Output the [X, Y] coordinate of the center of the cell containing the given text.  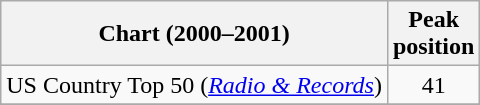
US Country Top 50 (Radio & Records) [194, 85]
Peakposition [433, 34]
Chart (2000–2001) [194, 34]
41 [433, 85]
